Identify which cell holds the provided text, then report its [X, Y] central coordinate. 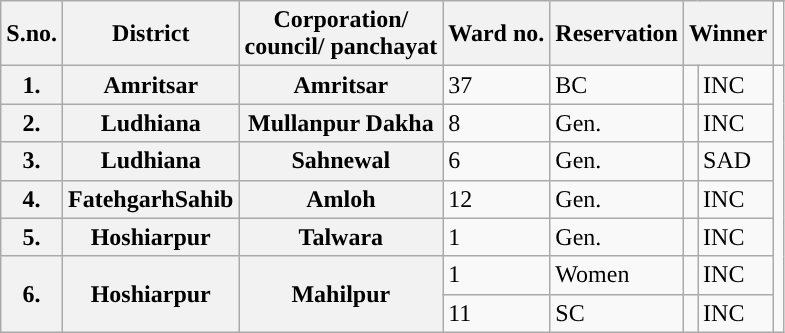
Reservation [617, 34]
FatehgarhSahib [151, 199]
11 [496, 313]
Mahilpur [341, 294]
5. [32, 237]
Ward no. [496, 34]
4. [32, 199]
Talwara [341, 237]
1. [32, 85]
SC [617, 313]
6 [496, 161]
Sahnewal [341, 161]
District [151, 34]
Winner [728, 34]
Mullanpur Dakha [341, 123]
S.no. [32, 34]
12 [496, 199]
8 [496, 123]
BC [617, 85]
2. [32, 123]
3. [32, 161]
Women [617, 275]
Amloh [341, 199]
SAD [736, 161]
37 [496, 85]
6. [32, 294]
Corporation/council/ panchayat [341, 34]
